Locate the cell with the specified text and output its [X, Y] center coordinate. 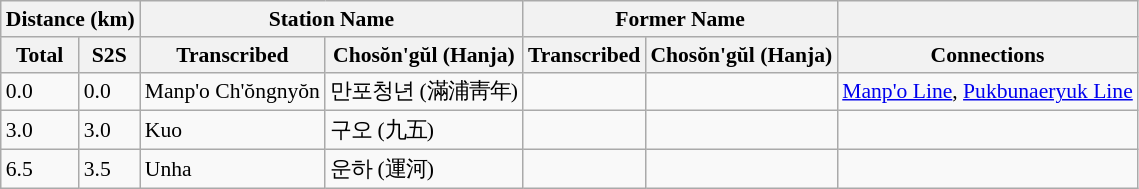
구오 (九五) [424, 130]
만포청년 (滿浦靑年) [424, 92]
Kuo [232, 130]
Station Name [332, 19]
Unha [232, 170]
Total [40, 55]
S2S [110, 55]
Distance (km) [70, 19]
Connections [988, 55]
Manp'o Line, Pukbunaeryuk Line [988, 92]
3.5 [110, 170]
Manp'o Ch'ŏngnyŏn [232, 92]
6.5 [40, 170]
운하 (運河) [424, 170]
Former Name [680, 19]
